Provide the (x, y) coordinate of the cell's center where the given text is located.  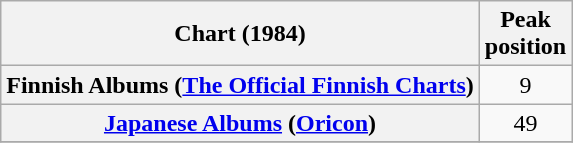
Finnish Albums (The Official Finnish Charts) (240, 85)
Peakposition (525, 34)
49 (525, 123)
Chart (1984) (240, 34)
9 (525, 85)
Japanese Albums (Oricon) (240, 123)
